Return the [X, Y] coordinate for the center point of the cell that contains the specified text.  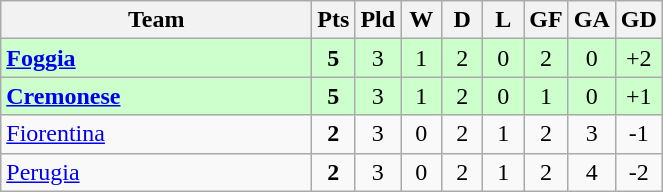
L [504, 20]
-1 [638, 134]
W [422, 20]
4 [592, 172]
Fiorentina [156, 134]
Pts [334, 20]
D [462, 20]
-2 [638, 172]
GF [546, 20]
+1 [638, 96]
Foggia [156, 58]
Team [156, 20]
Cremonese [156, 96]
Pld [378, 20]
GD [638, 20]
GA [592, 20]
+2 [638, 58]
Perugia [156, 172]
